Detect which cell encompasses the target text, then output its (X, Y) center coordinate. 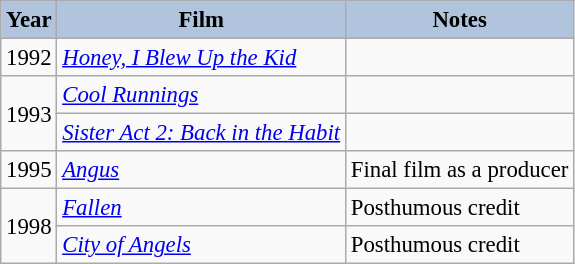
Year (29, 20)
1993 (29, 114)
Film (202, 20)
Cool Runnings (202, 95)
Fallen (202, 208)
Notes (459, 20)
1995 (29, 170)
City of Angels (202, 245)
Honey, I Blew Up the Kid (202, 58)
Sister Act 2: Back in the Habit (202, 133)
1998 (29, 226)
Angus (202, 170)
1992 (29, 58)
Final film as a producer (459, 170)
